Return the [x, y] coordinate for the center point of the cell that contains the specified text.  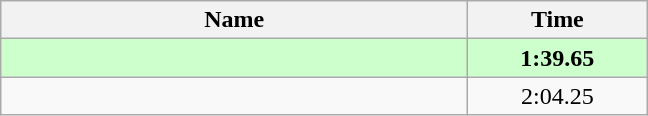
1:39.65 [558, 58]
Name [234, 20]
Time [558, 20]
2:04.25 [558, 96]
